Return the [X, Y] coordinate for the center point of the cell that contains the specified text.  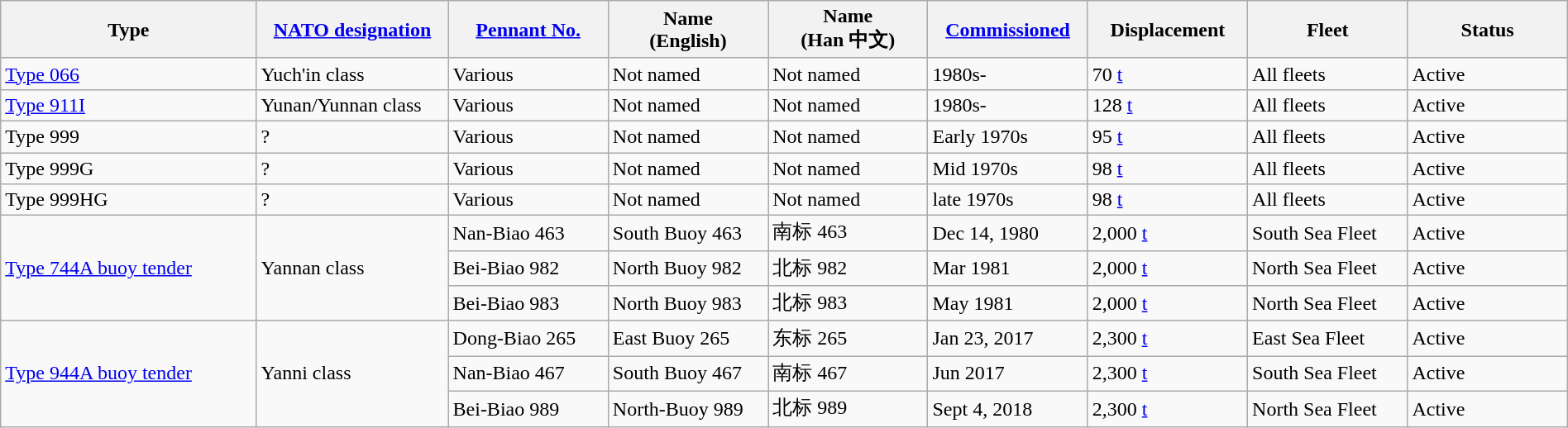
Nan-Biao 467 [528, 373]
Type 944A buoy tender [129, 373]
Type 999 [129, 136]
Type 999HG [129, 200]
Pennant No. [528, 30]
Type 999G [129, 168]
Early 1970s [1007, 136]
Displacement [1168, 30]
Dong-Biao 265 [528, 339]
Name(Han 中文) [849, 30]
Nan-Biao 463 [528, 233]
北标 989 [849, 408]
Yannan class [352, 269]
Mar 1981 [1007, 268]
95 t [1168, 136]
South Buoy 467 [688, 373]
北标 983 [849, 304]
Sept 4, 2018 [1007, 408]
Type 066 [129, 74]
Type 744A buoy tender [129, 269]
Status [1487, 30]
South Buoy 463 [688, 233]
Jan 23, 2017 [1007, 339]
Jun 2017 [1007, 373]
North Buoy 982 [688, 268]
东标 265 [849, 339]
Bei-Biao 982 [528, 268]
Mid 1970s [1007, 168]
Fleet [1328, 30]
Yuch'in class [352, 74]
北标 982 [849, 268]
Bei-Biao 989 [528, 408]
North Buoy 983 [688, 304]
May 1981 [1007, 304]
南标 467 [849, 373]
Bei-Biao 983 [528, 304]
North-Buoy 989 [688, 408]
南标 463 [849, 233]
Yunan/Yunnan class [352, 105]
128 t [1168, 105]
East Buoy 265 [688, 339]
Type [129, 30]
Yanni class [352, 373]
Commissioned [1007, 30]
late 1970s [1007, 200]
East Sea Fleet [1328, 339]
Type 911I [129, 105]
70 t [1168, 74]
Name(English) [688, 30]
Dec 14, 1980 [1007, 233]
NATO designation [352, 30]
